Locate the cell with the specified text and output its [X, Y] center coordinate. 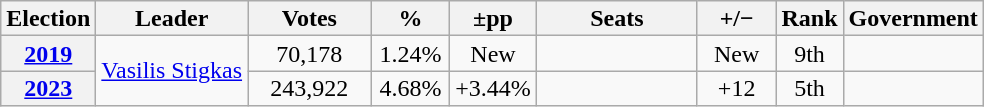
+/− [736, 18]
Vasilis Stigkas [172, 71]
4.68% [410, 88]
Votes [310, 18]
Rank [810, 18]
Leader [172, 18]
1.24% [410, 54]
+3.44% [494, 88]
±pp [494, 18]
Government [913, 18]
Seats [616, 18]
9th [810, 54]
+12 [736, 88]
243,922 [310, 88]
70,178 [310, 54]
% [410, 18]
5th [810, 88]
2023 [48, 88]
2019 [48, 54]
Election [48, 18]
